Search for the cell housing the specified text and yield its [x, y] center coordinate. 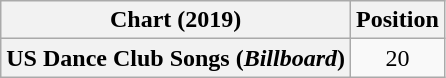
US Dance Club Songs (Billboard) [176, 58]
Chart (2019) [176, 20]
Position [398, 20]
20 [398, 58]
